For the text-containing cell, return its midpoint in (X, Y) coordinate format. 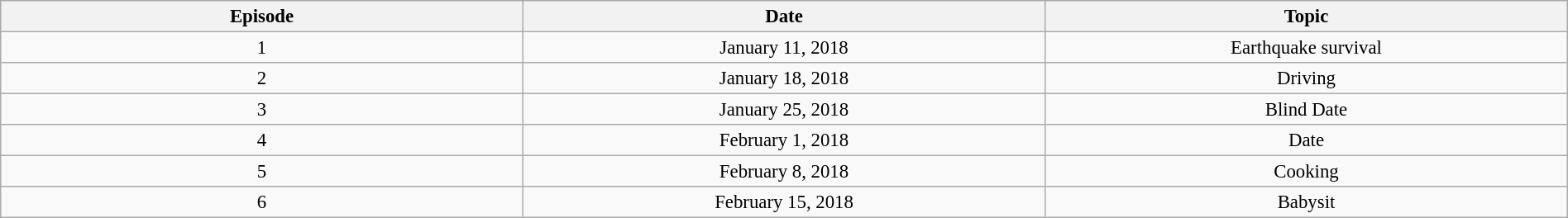
4 (262, 140)
5 (262, 172)
February 1, 2018 (784, 140)
February 8, 2018 (784, 172)
Topic (1307, 17)
January 18, 2018 (784, 78)
Episode (262, 17)
Earthquake survival (1307, 48)
Babysit (1307, 202)
Cooking (1307, 172)
6 (262, 202)
Blind Date (1307, 110)
Driving (1307, 78)
January 11, 2018 (784, 48)
2 (262, 78)
1 (262, 48)
3 (262, 110)
January 25, 2018 (784, 110)
February 15, 2018 (784, 202)
